Search for the cell housing the specified text and yield its [X, Y] center coordinate. 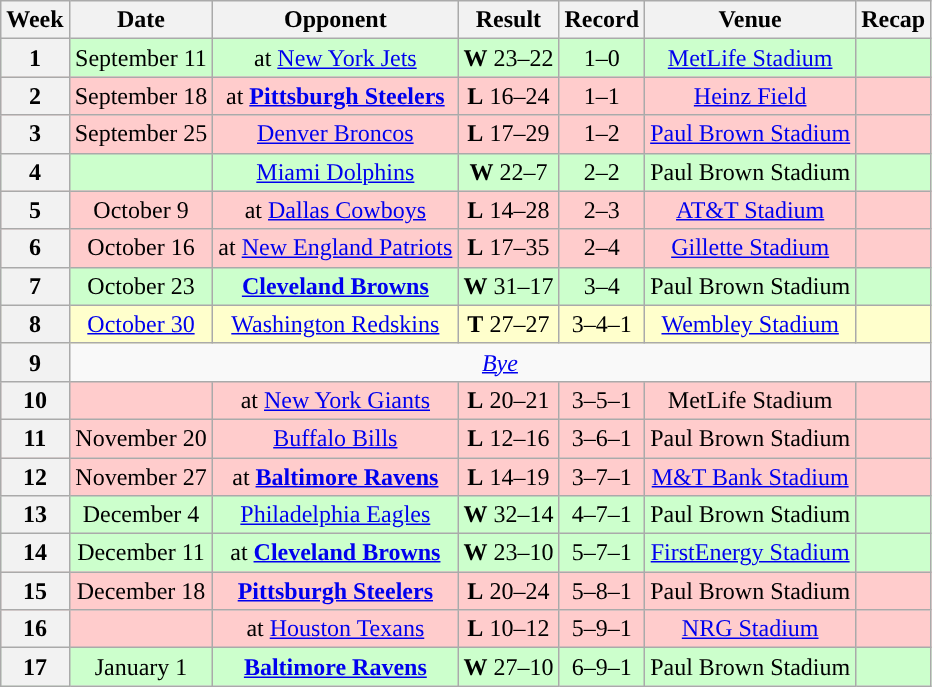
3–6–1 [602, 438]
W 23–10 [508, 553]
January 1 [141, 667]
December 4 [141, 515]
October 23 [141, 286]
11 [35, 438]
5–8–1 [602, 591]
W 32–14 [508, 515]
December 18 [141, 591]
at Baltimore Ravens [336, 477]
at Houston Texans [336, 629]
5–9–1 [602, 629]
Wembley Stadium [750, 324]
Result [508, 20]
5 [35, 210]
3–4–1 [602, 324]
8 [35, 324]
at New York Jets [336, 58]
NRG Stadium [750, 629]
Baltimore Ravens [336, 667]
Miami Dolphins [336, 172]
5–7–1 [602, 553]
at Dallas Cowboys [336, 210]
December 11 [141, 553]
4 [35, 172]
October 16 [141, 248]
Record [602, 20]
9 [35, 362]
2 [35, 96]
October 9 [141, 210]
1–0 [602, 58]
6–9–1 [602, 667]
L 14–28 [508, 210]
Bye [500, 362]
2–4 [602, 248]
13 [35, 515]
7 [35, 286]
1–2 [602, 134]
3–4 [602, 286]
Washington Redskins [336, 324]
FirstEnergy Stadium [750, 553]
2–3 [602, 210]
at New York Giants [336, 400]
Cleveland Browns [336, 286]
Buffalo Bills [336, 438]
W 31–17 [508, 286]
W 27–10 [508, 667]
1–1 [602, 96]
September 25 [141, 134]
L 16–24 [508, 96]
14 [35, 553]
L 12–16 [508, 438]
at Cleveland Browns [336, 553]
Denver Broncos [336, 134]
4–7–1 [602, 515]
Pittsburgh Steelers [336, 591]
Heinz Field [750, 96]
October 30 [141, 324]
6 [35, 248]
L 17–29 [508, 134]
Opponent [336, 20]
2–2 [602, 172]
Recap [894, 20]
15 [35, 591]
W 23–22 [508, 58]
September 11 [141, 58]
Gillette Stadium [750, 248]
10 [35, 400]
November 27 [141, 477]
L 10–12 [508, 629]
L 14–19 [508, 477]
September 18 [141, 96]
L 20–21 [508, 400]
Venue [750, 20]
M&T Bank Stadium [750, 477]
3 [35, 134]
1 [35, 58]
3–5–1 [602, 400]
T 27–27 [508, 324]
November 20 [141, 438]
at New England Patriots [336, 248]
Week [35, 20]
Date [141, 20]
16 [35, 629]
12 [35, 477]
3–7–1 [602, 477]
17 [35, 667]
at Pittsburgh Steelers [336, 96]
W 22–7 [508, 172]
L 20–24 [508, 591]
AT&T Stadium [750, 210]
Philadelphia Eagles [336, 515]
L 17–35 [508, 248]
